Return [X, Y] of the center of cell containing provided text 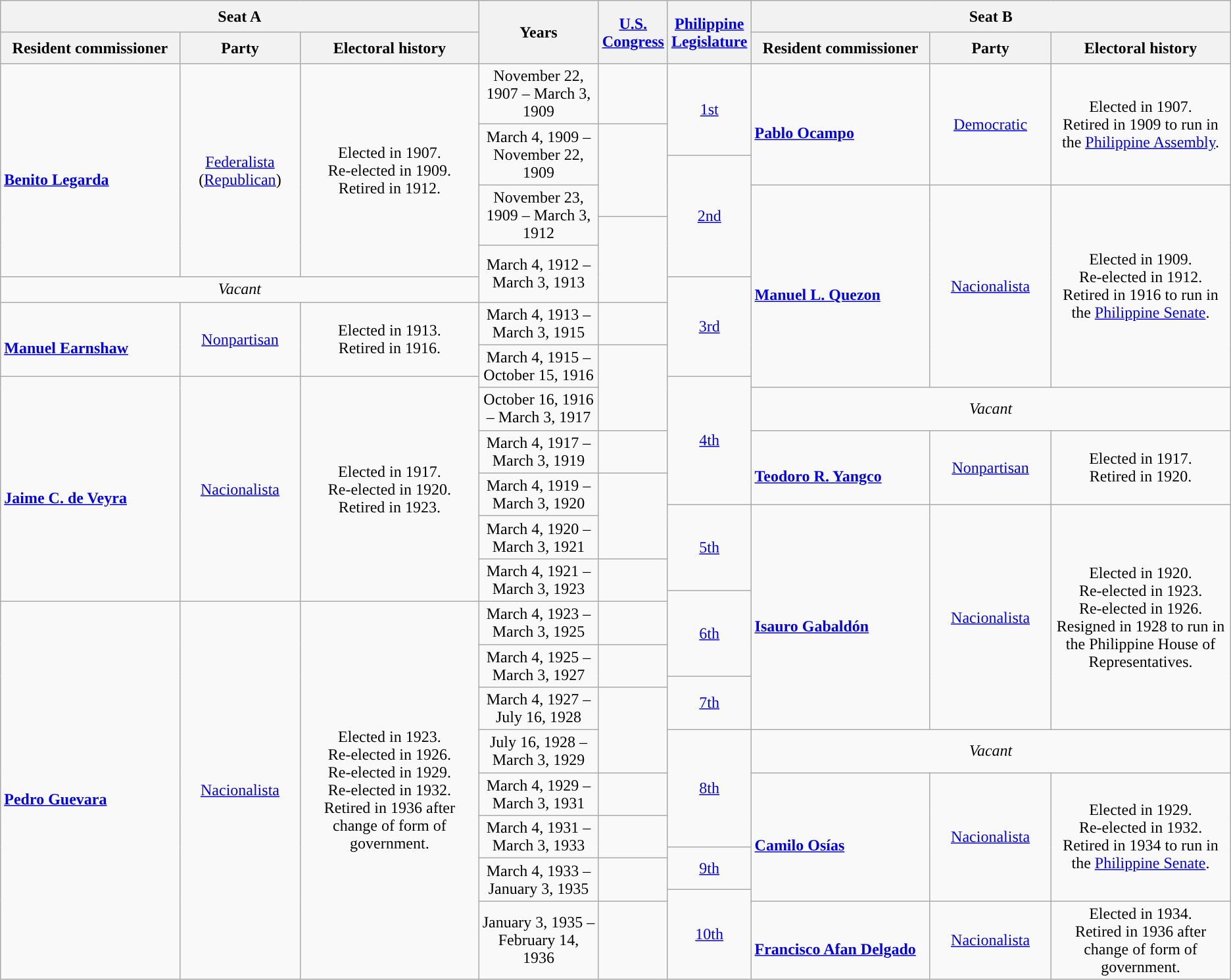
March 4, 1912 – March 3, 1913 [539, 274]
Elected in 1929.Re-elected in 1932.Retired in 1934 to run in the Philippine Senate. [1140, 837]
Jaime C. de Veyra [90, 489]
1st [709, 110]
Benito Legarda [90, 170]
3rd [709, 326]
Pablo Ocampo [840, 124]
Elected in 1920.Re-elected in 1923.Re-elected in 1926.Resigned in 1928 to run in the Philippine House of Representatives. [1140, 617]
March 4, 1915 – October 15, 1916 [539, 366]
Isauro Gabaldón [840, 617]
March 4, 1909 – November 22, 1909 [539, 155]
Elected in 1909.Re-elected in 1912.Retired in 1916 to run in the Philippine Senate. [1140, 286]
Democratic [990, 124]
Elected in 1907.Re-elected in 1909.Retired in 1912. [389, 170]
March 4, 1919 – March 3, 1920 [539, 495]
March 4, 1925 – March 3, 1927 [539, 666]
8th [709, 789]
March 4, 1933 – January 3, 1935 [539, 880]
March 4, 1920 – March 3, 1921 [539, 537]
6th [709, 633]
November 22, 1907 – March 3, 1909 [539, 94]
2nd [709, 216]
March 4, 1931 – March 3, 1933 [539, 837]
November 23, 1909 – March 3, 1912 [539, 215]
7th [709, 703]
Elected in 1917.Re-elected in 1920.Retired in 1923. [389, 489]
Teodoro R. Yangco [840, 467]
Pedro Guevara [90, 790]
4th [709, 441]
Camilo Osías [840, 837]
Manuel Earnshaw [90, 339]
5th [709, 547]
March 4, 1917 – March 3, 1919 [539, 451]
Seat A [239, 16]
March 4, 1913 – March 3, 1915 [539, 324]
Elected in 1923.Re-elected in 1926.Re-elected in 1929.Re-elected in 1932.Retired in 1936 after change of form of government. [389, 790]
March 4, 1927 – July 16, 1928 [539, 709]
March 4, 1921 – March 3, 1923 [539, 580]
Elected in 1934.Retired in 1936 after change of form of government. [1140, 941]
March 4, 1923 – March 3, 1925 [539, 622]
October 16, 1916 – March 3, 1917 [539, 409]
9th [709, 868]
Seat B [990, 16]
U.S. Congress [633, 32]
Elected in 1913.Retired in 1916. [389, 339]
Elected in 1907.Retired in 1909 to run in the Philippine Assembly. [1140, 124]
Federalista(Republican) [240, 170]
Philippine Legislature [709, 32]
January 3, 1935 – February 14, 1936 [539, 941]
Elected in 1917.Retired in 1920. [1140, 467]
Manuel L. Quezon [840, 286]
March 4, 1929 – March 3, 1931 [539, 795]
10th [709, 935]
Years [539, 32]
Francisco Afan Delgado [840, 941]
July 16, 1928 – March 3, 1929 [539, 751]
